Return [X, Y] of the center of cell containing provided text 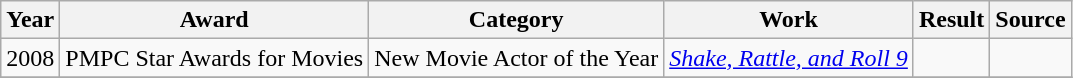
Work [789, 20]
New Movie Actor of the Year [516, 58]
Shake, Rattle, and Roll 9 [789, 58]
Source [1030, 20]
Year [30, 20]
Category [516, 20]
PMPC Star Awards for Movies [214, 58]
Award [214, 20]
2008 [30, 58]
Result [951, 20]
